Return the (X, Y) coordinate for the center point of the cell that contains the specified text.  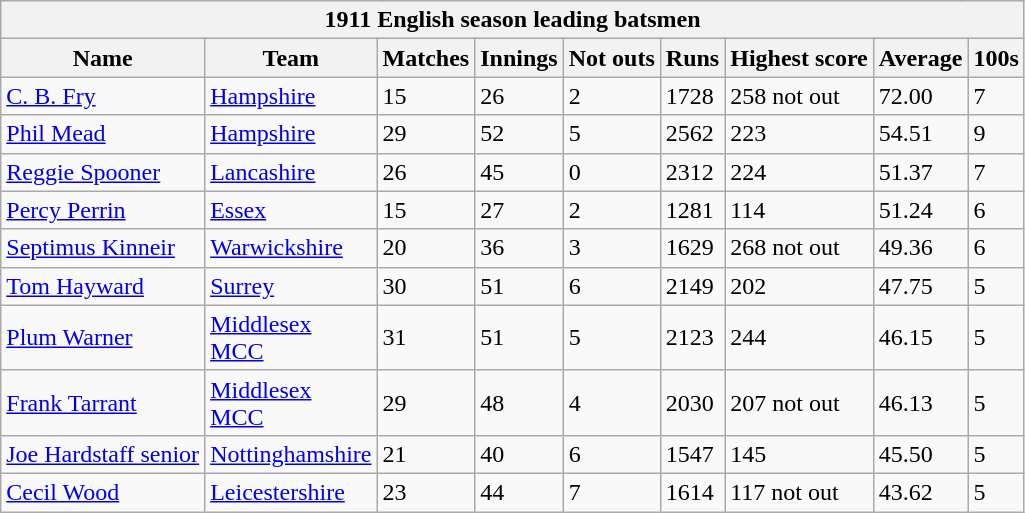
Reggie Spooner (103, 172)
46.15 (920, 338)
2123 (692, 338)
Matches (426, 58)
52 (519, 134)
43.62 (920, 492)
Innings (519, 58)
45.50 (920, 454)
Leicestershire (291, 492)
2030 (692, 402)
47.75 (920, 286)
Lancashire (291, 172)
1281 (692, 210)
114 (800, 210)
117 not out (800, 492)
27 (519, 210)
1911 English season leading batsmen (513, 20)
31 (426, 338)
Name (103, 58)
20 (426, 248)
0 (612, 172)
3 (612, 248)
44 (519, 492)
45 (519, 172)
9 (996, 134)
Phil Mead (103, 134)
Frank Tarrant (103, 402)
Plum Warner (103, 338)
1728 (692, 96)
2149 (692, 286)
49.36 (920, 248)
244 (800, 338)
223 (800, 134)
21 (426, 454)
207 not out (800, 402)
Joe Hardstaff senior (103, 454)
2562 (692, 134)
Surrey (291, 286)
100s (996, 58)
54.51 (920, 134)
4 (612, 402)
145 (800, 454)
258 not out (800, 96)
1629 (692, 248)
1614 (692, 492)
Warwickshire (291, 248)
Percy Perrin (103, 210)
Septimus Kinneir (103, 248)
C. B. Fry (103, 96)
2312 (692, 172)
Average (920, 58)
Tom Hayward (103, 286)
Nottinghamshire (291, 454)
268 not out (800, 248)
72.00 (920, 96)
40 (519, 454)
202 (800, 286)
23 (426, 492)
Runs (692, 58)
Cecil Wood (103, 492)
1547 (692, 454)
46.13 (920, 402)
Essex (291, 210)
Highest score (800, 58)
51.24 (920, 210)
Team (291, 58)
Not outs (612, 58)
224 (800, 172)
51.37 (920, 172)
48 (519, 402)
36 (519, 248)
30 (426, 286)
